Output the (X, Y) coordinate of the center of the cell containing the given text.  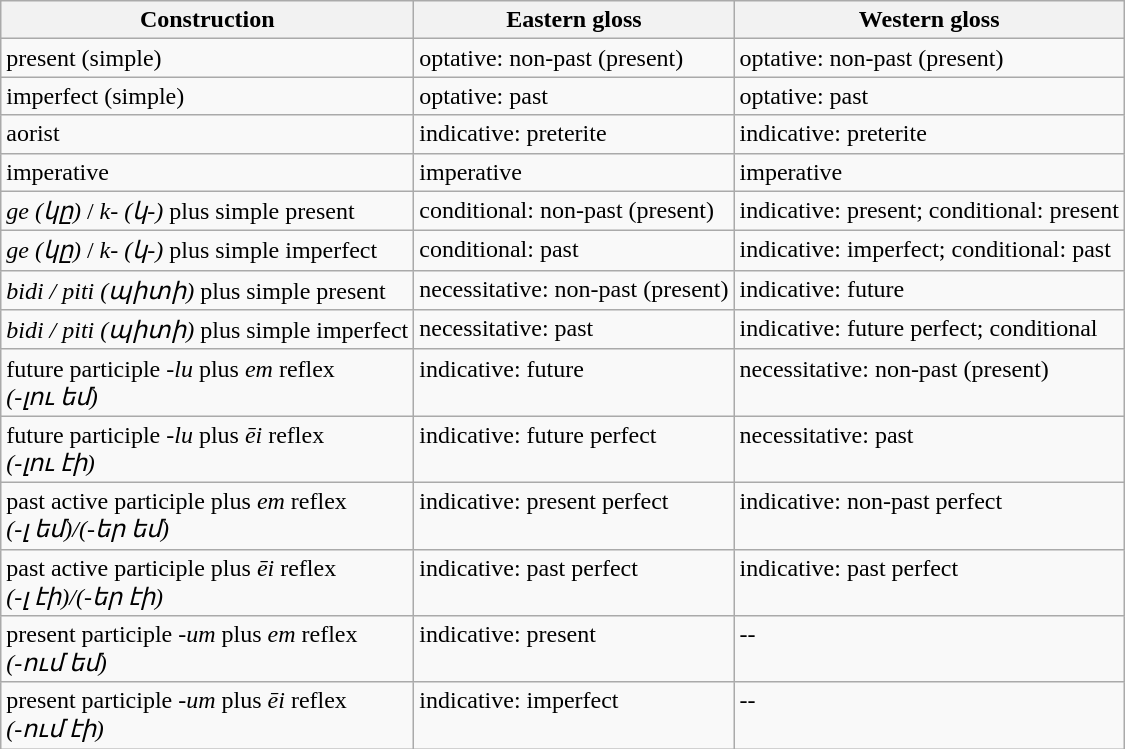
present participle -um plus em reflex(-ում եմ) (208, 650)
indicative: non-past perfect (929, 516)
indicative: present perfect (574, 516)
imperfect (simple) (208, 96)
past active participle plus em reflex(-լ եմ)/(-եր եմ) (208, 516)
indicative: future perfect (574, 450)
present participle -um plus ēi reflex(-ում էի) (208, 716)
future participle -lu plus em reflex(-լու եմ) (208, 382)
indicative: imperfect; conditional: past (929, 251)
ge (կը) / k- (կ-) plus simple imperfect (208, 251)
bidi / piti (պիտի) plus simple present (208, 290)
Eastern gloss (574, 20)
future participle -lu plus ēi reflex(-լու էի) (208, 450)
Western gloss (929, 20)
indicative: present; conditional: present (929, 211)
conditional: past (574, 251)
ge (կը) / k- (կ-) plus simple present (208, 211)
conditional: non-past (present) (574, 211)
indicative: future perfect; conditional (929, 330)
indicative: present (574, 650)
present (simple) (208, 58)
Construction (208, 20)
past active participle plus ēi reflex(-լ էի)/(-եր էի) (208, 582)
bidi / piti (պիտի) plus simple imperfect (208, 330)
aorist (208, 134)
indicative: imperfect (574, 716)
